Determine the (X, Y) coordinate at the center of the cell enclosing the given text.  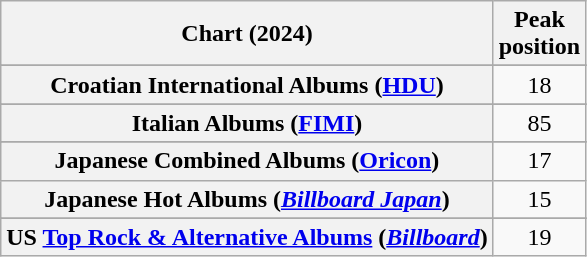
Croatian International Albums (HDU) (247, 85)
18 (539, 85)
Japanese Hot Albums (Billboard Japan) (247, 199)
85 (539, 123)
19 (539, 237)
Japanese Combined Albums (Oricon) (247, 161)
US Top Rock & Alternative Albums (Billboard) (247, 237)
17 (539, 161)
Italian Albums (FIMI) (247, 123)
Chart (2024) (247, 34)
Peakposition (539, 34)
15 (539, 199)
